Locate the cell with the specified text and output its (X, Y) center coordinate. 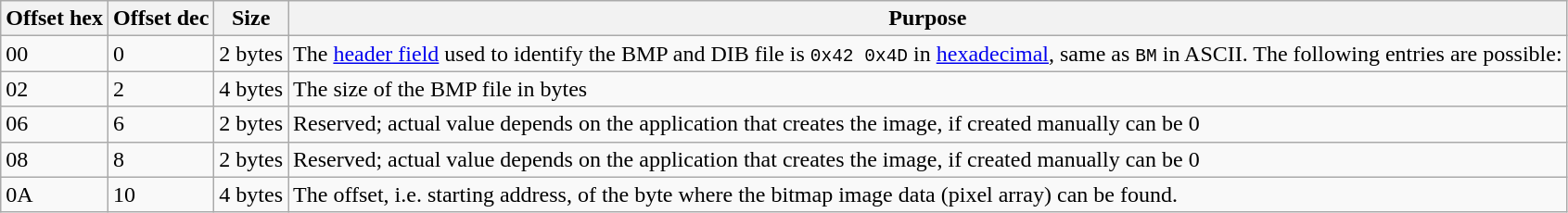
6 (160, 124)
Offset dec (160, 19)
Purpose (928, 19)
08 (55, 159)
06 (55, 124)
10 (160, 194)
Size (251, 19)
0 (160, 54)
8 (160, 159)
The header field used to identify the BMP and DIB file is 0x42 0x4D in hexadecimal, same as BM in ASCII. The following entries are possible: (928, 54)
The offset, i.e. starting address, of the byte where the bitmap image data (pixel array) can be found. (928, 194)
0A (55, 194)
The size of the BMP file in bytes (928, 89)
02 (55, 89)
Offset hex (55, 19)
2 (160, 89)
00 (55, 54)
